Pinpoint the cell where the given text exists, returning its [X, Y] midpoint coordinate. 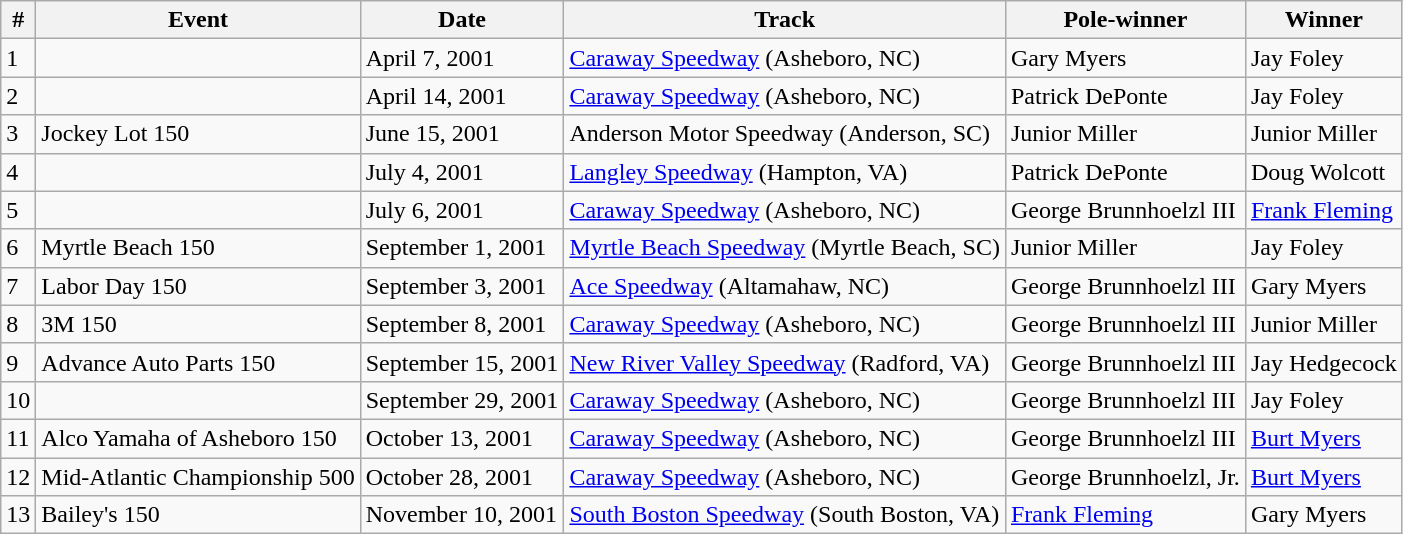
Advance Auto Parts 150 [198, 362]
12 [18, 477]
9 [18, 362]
September 3, 2001 [462, 286]
# [18, 20]
Langley Speedway (Hampton, VA) [785, 172]
10 [18, 400]
September 15, 2001 [462, 362]
Date [462, 20]
Mid-Atlantic Championship 500 [198, 477]
September 8, 2001 [462, 324]
Bailey's 150 [198, 515]
George Brunnhoelzl, Jr. [1125, 477]
Anderson Motor Speedway (Anderson, SC) [785, 134]
Pole-winner [1125, 20]
3 [18, 134]
6 [18, 248]
April 7, 2001 [462, 58]
Alco Yamaha of Asheboro 150 [198, 438]
13 [18, 515]
5 [18, 210]
Ace Speedway (Altamahaw, NC) [785, 286]
1 [18, 58]
4 [18, 172]
Track [785, 20]
October 13, 2001 [462, 438]
June 15, 2001 [462, 134]
September 1, 2001 [462, 248]
October 28, 2001 [462, 477]
11 [18, 438]
Event [198, 20]
April 14, 2001 [462, 96]
September 29, 2001 [462, 400]
South Boston Speedway (South Boston, VA) [785, 515]
Winner [1324, 20]
8 [18, 324]
Myrtle Beach 150 [198, 248]
Jockey Lot 150 [198, 134]
2 [18, 96]
November 10, 2001 [462, 515]
Myrtle Beach Speedway (Myrtle Beach, SC) [785, 248]
Jay Hedgecock [1324, 362]
New River Valley Speedway (Radford, VA) [785, 362]
Doug Wolcott [1324, 172]
July 4, 2001 [462, 172]
July 6, 2001 [462, 210]
7 [18, 286]
Labor Day 150 [198, 286]
3M 150 [198, 324]
